Output the [x, y] coordinate of the center of the cell containing the given text.  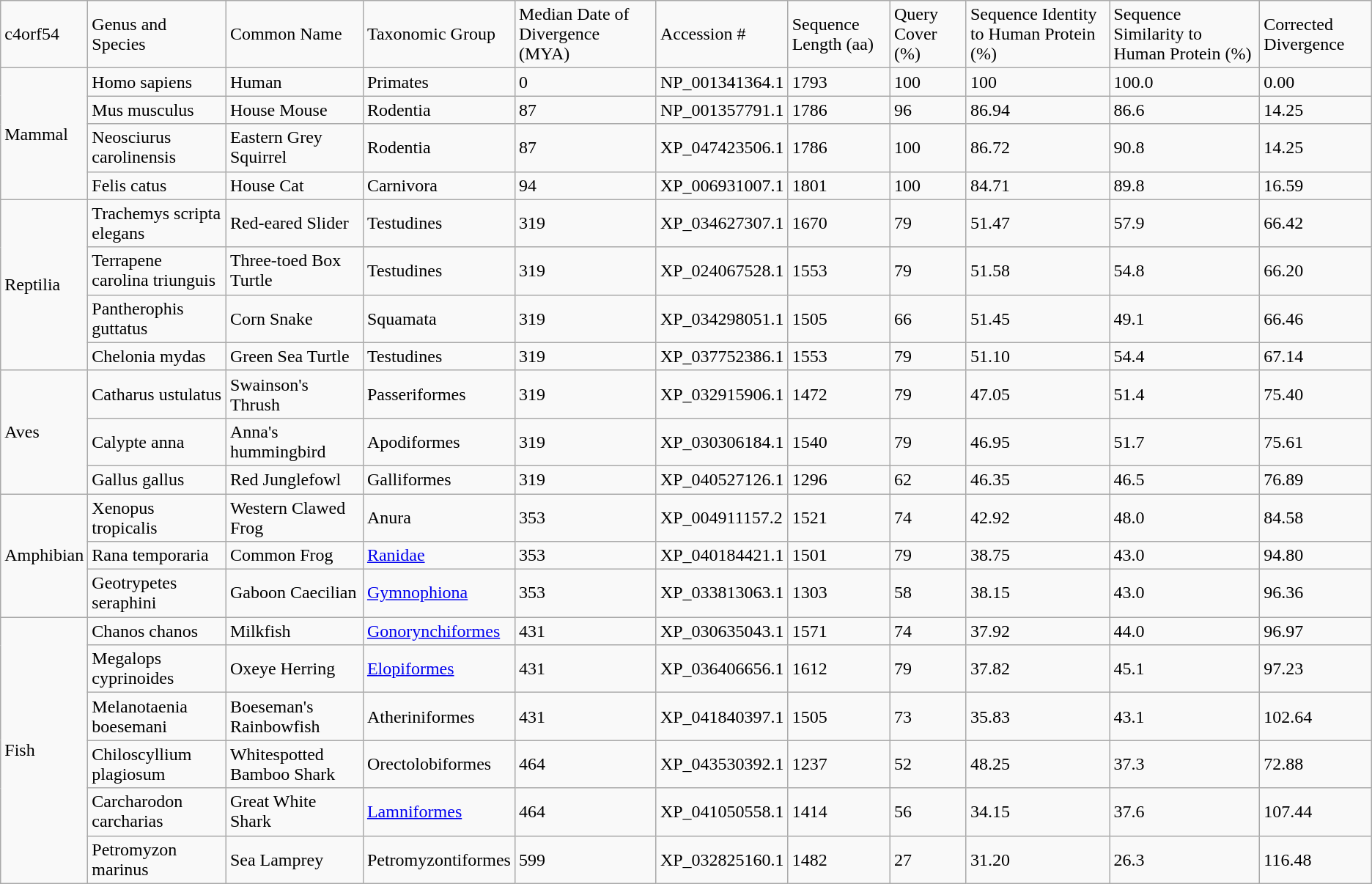
Corn Snake [295, 318]
86.6 [1184, 110]
XP_043530392.1 [722, 764]
599 [585, 859]
Red-eared Slider [295, 223]
Western Clawed Frog [295, 517]
1540 [838, 441]
XP_034298051.1 [722, 318]
Passeriformes [438, 394]
House Cat [295, 185]
XP_033813063.1 [722, 594]
XP_047423506.1 [722, 148]
XP_040184421.1 [722, 556]
26.3 [1184, 859]
Genus and Species [157, 34]
37.92 [1038, 631]
Corrected Divergence [1316, 34]
XP_036406656.1 [722, 668]
51.58 [1038, 271]
Reptilia [44, 284]
Boeseman's Rainbowfish [295, 717]
Pantherophis guttatus [157, 318]
90.8 [1184, 148]
Catharus ustulatus [157, 394]
54.8 [1184, 271]
Median Date of Divergence (MYA) [585, 34]
1501 [838, 556]
1793 [838, 82]
Sequence Similarity to Human Protein (%) [1184, 34]
Carcharodon carcharias [157, 812]
56 [928, 812]
35.83 [1038, 717]
XP_024067528.1 [722, 271]
Petromyzontiformes [438, 859]
Sequence Identity to Human Protein (%) [1038, 34]
Lamniformes [438, 812]
Ranidae [438, 556]
Red Junglefowl [295, 479]
94.80 [1316, 556]
Neosciurus carolinensis [157, 148]
47.05 [1038, 394]
66 [928, 318]
51.4 [1184, 394]
Galliformes [438, 479]
75.40 [1316, 394]
0.00 [1316, 82]
84.71 [1038, 185]
75.61 [1316, 441]
96 [928, 110]
XP_030306184.1 [722, 441]
45.1 [1184, 668]
57.9 [1184, 223]
XP_041840397.1 [722, 717]
c4orf54 [44, 34]
1801 [838, 185]
46.95 [1038, 441]
76.89 [1316, 479]
66.46 [1316, 318]
Great White Shark [295, 812]
44.0 [1184, 631]
Felis catus [157, 185]
Anura [438, 517]
Chiloscyllium plagiosum [157, 764]
37.82 [1038, 668]
72.88 [1316, 764]
51.7 [1184, 441]
Megalops cyprinoides [157, 668]
Green Sea Turtle [295, 356]
1414 [838, 812]
Human [295, 82]
Swainson's Thrush [295, 394]
XP_040527126.1 [722, 479]
1670 [838, 223]
62 [928, 479]
34.15 [1038, 812]
27 [928, 859]
Carnivora [438, 185]
Accession # [722, 34]
Gallus gallus [157, 479]
48.0 [1184, 517]
51.47 [1038, 223]
NP_001357791.1 [722, 110]
49.1 [1184, 318]
38.75 [1038, 556]
1571 [838, 631]
Fish [44, 751]
96.97 [1316, 631]
86.72 [1038, 148]
46.5 [1184, 479]
Melanotaenia boesemani [157, 717]
96.36 [1316, 594]
Mammal [44, 133]
XP_004911157.2 [722, 517]
66.20 [1316, 271]
43.1 [1184, 717]
51.10 [1038, 356]
Apodiformes [438, 441]
0 [585, 82]
Three-toed Box Turtle [295, 271]
Trachemys scripta elegans [157, 223]
37.6 [1184, 812]
94 [585, 185]
Eastern Grey Squirrel [295, 148]
Mus musculus [157, 110]
100.0 [1184, 82]
48.25 [1038, 764]
Chanos chanos [157, 631]
Xenopus tropicalis [157, 517]
97.23 [1316, 668]
16.59 [1316, 185]
1521 [838, 517]
Gaboon Caecilian [295, 594]
84.58 [1316, 517]
Whitespotted Bamboo Shark [295, 764]
XP_041050558.1 [722, 812]
Amphibian [44, 556]
Homo sapiens [157, 82]
Calypte anna [157, 441]
86.94 [1038, 110]
XP_030635043.1 [722, 631]
NP_001341364.1 [722, 82]
House Mouse [295, 110]
Atheriniformes [438, 717]
Common Frog [295, 556]
Terrapene carolina triunguis [157, 271]
116.48 [1316, 859]
38.15 [1038, 594]
42.92 [1038, 517]
Oxeye Herring [295, 668]
107.44 [1316, 812]
52 [928, 764]
Anna's hummingbird [295, 441]
Sea Lamprey [295, 859]
51.45 [1038, 318]
XP_006931007.1 [722, 185]
66.42 [1316, 223]
Primates [438, 82]
Gymnophiona [438, 594]
Chelonia mydas [157, 356]
Orectolobiformes [438, 764]
54.4 [1184, 356]
67.14 [1316, 356]
46.35 [1038, 479]
1612 [838, 668]
1482 [838, 859]
1472 [838, 394]
Sequence Length (aa) [838, 34]
Milkfish [295, 631]
58 [928, 594]
89.8 [1184, 185]
Query Cover (%) [928, 34]
XP_034627307.1 [722, 223]
102.64 [1316, 717]
1303 [838, 594]
73 [928, 717]
Geotrypetes seraphini [157, 594]
XP_037752386.1 [722, 356]
Aves [44, 432]
1237 [838, 764]
Squamata [438, 318]
Gonorynchiformes [438, 631]
XP_032915906.1 [722, 394]
31.20 [1038, 859]
1296 [838, 479]
Taxonomic Group [438, 34]
Petromyzon marinus [157, 859]
Rana temporaria [157, 556]
37.3 [1184, 764]
Elopiformes [438, 668]
Common Name [295, 34]
XP_032825160.1 [722, 859]
